From the cell containing the given text, extract its center point as (x, y) coordinate. 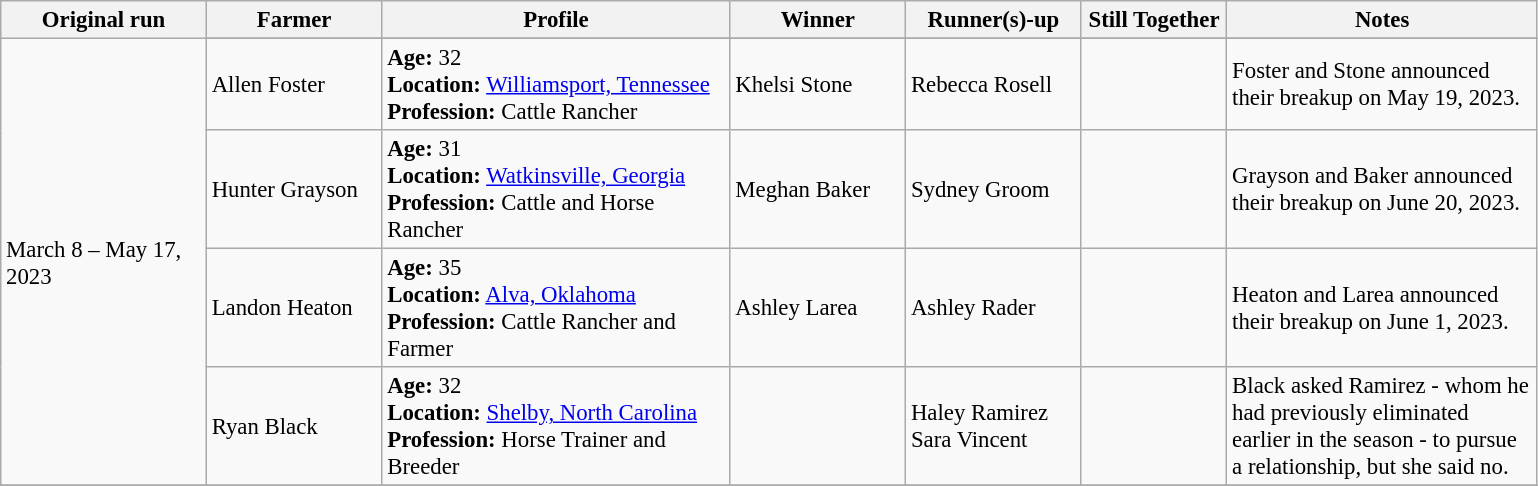
Original run (104, 20)
Profile (556, 20)
Landon Heaton (294, 308)
Still Together (1154, 20)
Black asked Ramirez - whom he had previously eliminated earlier in the season - to pursue a relationship, but she said no. (1382, 426)
Hunter Grayson (294, 190)
Age: 32 Location: Williamsport, Tennessee Profession: Cattle Rancher (556, 85)
March 8 – May 17, 2023 (104, 262)
Age: 35 Location: Alva, Oklahoma Profession: Cattle Rancher and Farmer (556, 308)
Age: 31 Location: Watkinsville, Georgia Profession: Cattle and Horse Rancher (556, 190)
Farmer (294, 20)
Notes (1382, 20)
Rebecca Rosell (994, 85)
Heaton and Larea announced their breakup on June 1, 2023. (1382, 308)
Age: 32 Location: Shelby, North Carolina Profession: Horse Trainer and Breeder (556, 426)
Sydney Groom (994, 190)
Grayson and Baker announced their breakup on June 20, 2023. (1382, 190)
Khelsi Stone (818, 85)
Runner(s)-up (994, 20)
Ryan Black (294, 426)
Winner (818, 20)
Ashley Larea (818, 308)
Allen Foster (294, 85)
Foster and Stone announced their breakup on May 19, 2023. (1382, 85)
Meghan Baker (818, 190)
Haley RamirezSara Vincent (994, 426)
Ashley Rader (994, 308)
